Capture the cell that displays the provided text and extract its (X, Y) central coordinate. 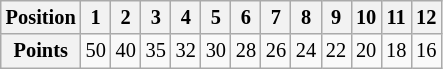
8 (306, 17)
7 (276, 17)
20 (366, 51)
10 (366, 17)
30 (216, 51)
1 (96, 17)
26 (276, 51)
5 (216, 17)
16 (426, 51)
40 (126, 51)
35 (156, 51)
4 (186, 17)
6 (246, 17)
50 (96, 51)
18 (396, 51)
12 (426, 17)
Points (41, 51)
2 (126, 17)
11 (396, 17)
28 (246, 51)
24 (306, 51)
Position (41, 17)
9 (336, 17)
22 (336, 51)
3 (156, 17)
32 (186, 51)
